Find where the given text appears and provide that cell's center as [X, Y] coordinate. 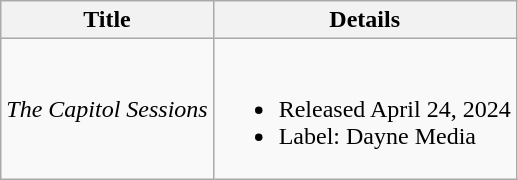
The Capitol Sessions [107, 109]
Released April 24, 2024Label: Dayne Media [364, 109]
Title [107, 20]
Details [364, 20]
